Locate the cell with the specified text and output its [X, Y] center coordinate. 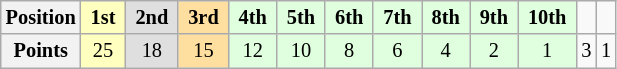
18 [152, 51]
Position [41, 17]
6 [397, 51]
Points [41, 51]
12 [253, 51]
9th [494, 17]
10 [301, 51]
3 [586, 51]
6th [349, 17]
4th [253, 17]
15 [203, 51]
5th [301, 17]
3rd [203, 17]
4 [446, 51]
1st [104, 17]
25 [104, 51]
2nd [152, 17]
10th [547, 17]
7th [397, 17]
8 [349, 51]
8th [446, 17]
2 [494, 51]
